Detect which cell encompasses the target text, then output its [x, y] center coordinate. 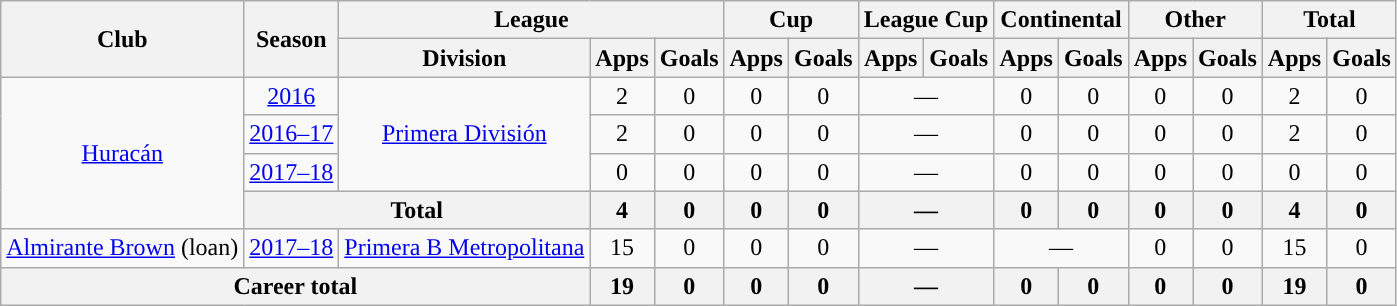
Career total [296, 286]
Season [292, 39]
Primera B Metropolitana [464, 248]
2016–17 [292, 134]
Other [1195, 20]
League Cup [926, 20]
League [532, 20]
Division [464, 58]
Cup [791, 20]
2016 [292, 96]
Club [122, 39]
Continental [1061, 20]
Primera División [464, 134]
Huracán [122, 153]
Almirante Brown (loan) [122, 248]
